Output the [X, Y] coordinate of the center of the cell containing the given text.  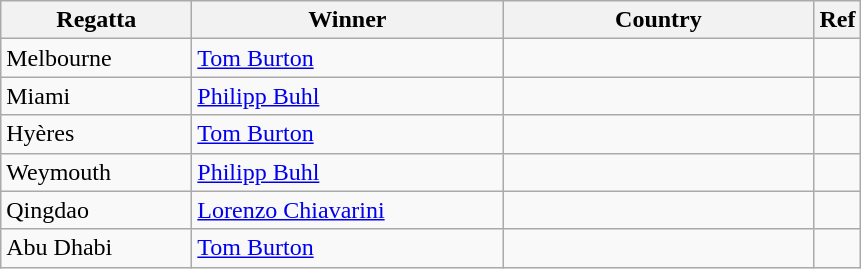
Melbourne [96, 58]
Hyères [96, 134]
Miami [96, 96]
Abu Dhabi [96, 248]
Ref [838, 20]
Regatta [96, 20]
Winner [348, 20]
Lorenzo Chiavarini [348, 210]
Country [658, 20]
Qingdao [96, 210]
Weymouth [96, 172]
